Locate the cell with the specified text and output its (X, Y) center coordinate. 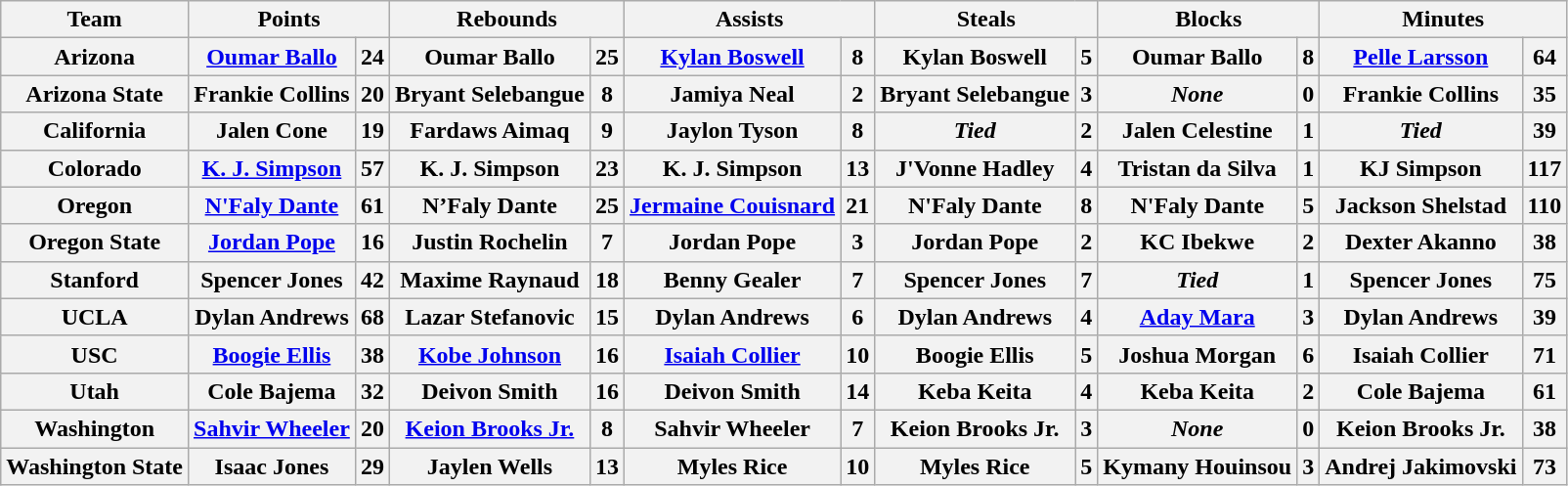
California (95, 131)
23 (606, 168)
35 (1545, 94)
Utah (95, 391)
15 (606, 317)
Washington State (95, 466)
Rebounds (506, 20)
Maxime Raynaud (489, 280)
Minutes (1443, 20)
57 (371, 168)
19 (371, 131)
Steals (986, 20)
UCLA (95, 317)
Arizona (95, 57)
Dexter Akanno (1421, 243)
USC (95, 354)
Jaylon Tyson (733, 131)
Kymany Houinsou (1198, 466)
24 (371, 57)
Points (289, 20)
32 (371, 391)
21 (858, 205)
Colorado (95, 168)
Assists (750, 20)
Aday Mara (1198, 317)
Jackson Shelstad (1421, 205)
117 (1545, 168)
N’Faly Dante (489, 205)
Fardaws Aimaq (489, 131)
Oregon (95, 205)
Team (95, 20)
J'Vonne Hadley (976, 168)
14 (858, 391)
64 (1545, 57)
9 (606, 131)
110 (1545, 205)
Kobe Johnson (489, 354)
Isaac Jones (272, 466)
KC Ibekwe (1198, 243)
KJ Simpson (1421, 168)
Lazar Stefanovic (489, 317)
73 (1545, 466)
71 (1545, 354)
68 (371, 317)
29 (371, 466)
Jamiya Neal (733, 94)
Blocks (1208, 20)
Joshua Morgan (1198, 354)
Justin Rochelin (489, 243)
75 (1545, 280)
Jalen Cone (272, 131)
Washington (95, 428)
Arizona State (95, 94)
Tristan da Silva (1198, 168)
Jaylen Wells (489, 466)
Oregon State (95, 243)
Stanford (95, 280)
Benny Gealer (733, 280)
18 (606, 280)
Pelle Larsson (1421, 57)
42 (371, 280)
Andrej Jakimovski (1421, 466)
Jermaine Couisnard (733, 205)
Jalen Celestine (1198, 131)
